From the cell containing the given text, extract its center point as (X, Y) coordinate. 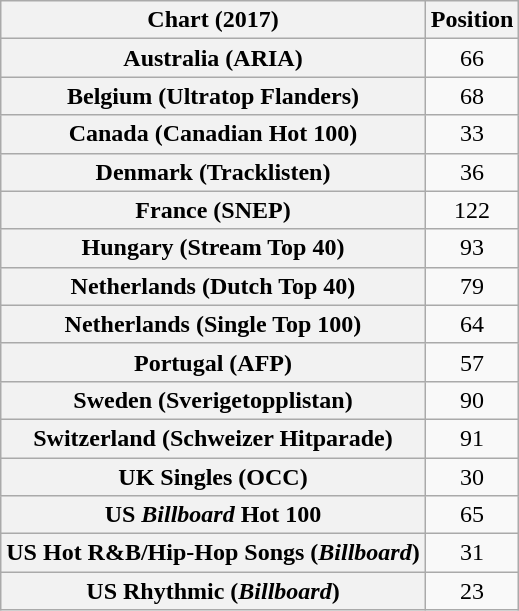
64 (472, 324)
33 (472, 134)
Position (472, 20)
66 (472, 58)
US Rhythmic (Billboard) (213, 591)
Canada (Canadian Hot 100) (213, 134)
23 (472, 591)
79 (472, 286)
36 (472, 172)
93 (472, 248)
Australia (ARIA) (213, 58)
122 (472, 210)
US Hot R&B/Hip-Hop Songs (Billboard) (213, 553)
91 (472, 438)
57 (472, 362)
30 (472, 477)
Switzerland (Schweizer Hitparade) (213, 438)
Netherlands (Single Top 100) (213, 324)
Hungary (Stream Top 40) (213, 248)
68 (472, 96)
Belgium (Ultratop Flanders) (213, 96)
Netherlands (Dutch Top 40) (213, 286)
31 (472, 553)
France (SNEP) (213, 210)
65 (472, 515)
Portugal (AFP) (213, 362)
US Billboard Hot 100 (213, 515)
90 (472, 400)
Chart (2017) (213, 20)
Denmark (Tracklisten) (213, 172)
UK Singles (OCC) (213, 477)
Sweden (Sverigetopplistan) (213, 400)
